Search for the cell housing the specified text and yield its [X, Y] center coordinate. 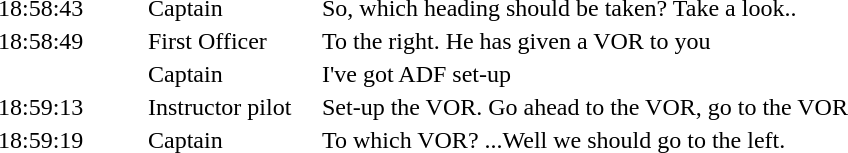
Captain [232, 74]
First Officer [232, 41]
Instructor pilot [232, 107]
